Detect which cell encompasses the target text, then output its (X, Y) center coordinate. 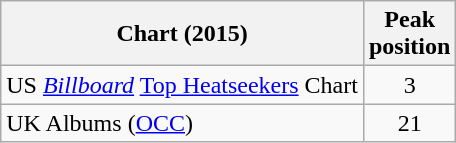
21 (409, 123)
US Billboard Top Heatseekers Chart (182, 85)
Chart (2015) (182, 34)
UK Albums (OCC) (182, 123)
Peakposition (409, 34)
3 (409, 85)
